Return the (X, Y) coordinate for the center point of the cell that contains the specified text.  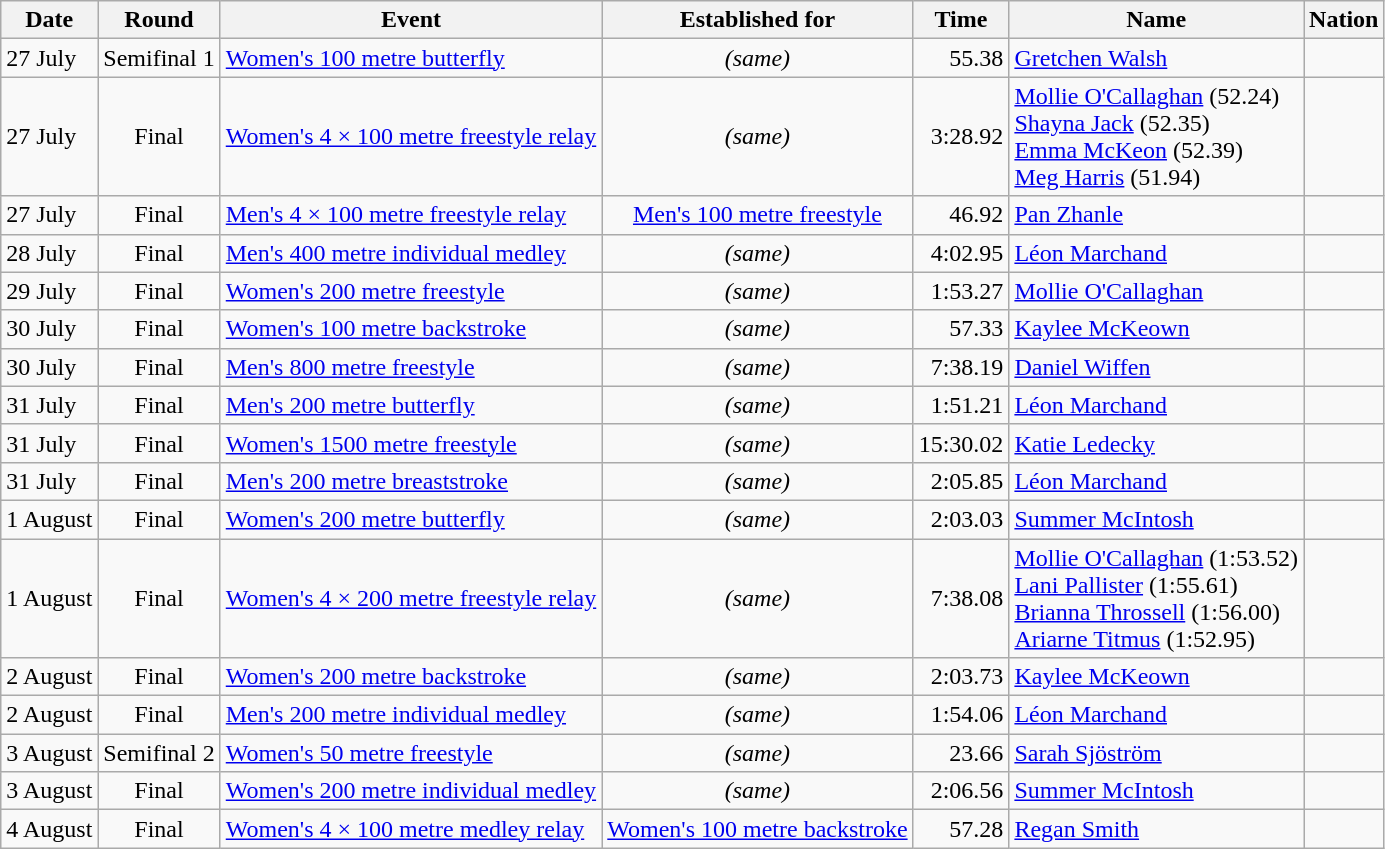
Daniel Wiffen (1156, 367)
57.28 (961, 829)
Men's 200 metre butterfly (411, 405)
Men's 200 metre breaststroke (411, 481)
1:54.06 (961, 715)
29 July (50, 291)
Women's 200 metre backstroke (411, 677)
Date (50, 20)
Event (411, 20)
3:28.92 (961, 136)
57.33 (961, 329)
Regan Smith (1156, 829)
4 August (50, 829)
2:03.73 (961, 677)
Men's 4 × 100 metre freestyle relay (411, 215)
Women's 1500 metre freestyle (411, 443)
Name (1156, 20)
Nation (1344, 20)
7:38.19 (961, 367)
Women's 50 metre freestyle (411, 753)
Women's 4 × 200 metre freestyle relay (411, 598)
Round (159, 20)
2:05.85 (961, 481)
Men's 800 metre freestyle (411, 367)
Mollie O'Callaghan (1156, 291)
Men's 200 metre individual medley (411, 715)
Established for (758, 20)
Mollie O'Callaghan (52.24) Shayna Jack (52.35) Emma McKeon (52.39) Meg Harris (51.94) (1156, 136)
Men's 400 metre individual medley (411, 253)
Women's 4 × 100 metre freestyle relay (411, 136)
46.92 (961, 215)
7:38.08 (961, 598)
23.66 (961, 753)
2:03.03 (961, 519)
28 July (50, 253)
Time (961, 20)
Women's 200 metre individual medley (411, 791)
Semifinal 1 (159, 58)
55.38 (961, 58)
1:51.21 (961, 405)
4:02.95 (961, 253)
Women's 4 × 100 metre medley relay (411, 829)
Men's 100 metre freestyle (758, 215)
Women's 200 metre freestyle (411, 291)
Gretchen Walsh (1156, 58)
Semifinal 2 (159, 753)
Katie Ledecky (1156, 443)
2:06.56 (961, 791)
1:53.27 (961, 291)
Mollie O'Callaghan (1:53.52) Lani Pallister (1:55.61) Brianna Throssell (1:56.00) Ariarne Titmus (1:52.95) (1156, 598)
15:30.02 (961, 443)
Pan Zhanle (1156, 215)
Women's 100 metre butterfly (411, 58)
Sarah Sjöström (1156, 753)
Women's 200 metre butterfly (411, 519)
